Capture the cell that displays the provided text and extract its [X, Y] central coordinate. 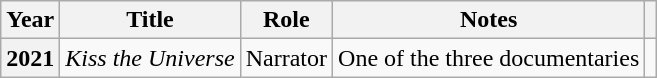
Role [286, 20]
Kiss the Universe [150, 58]
Notes [489, 20]
Title [150, 20]
2021 [30, 58]
Year [30, 20]
One of the three documentaries [489, 58]
Narrator [286, 58]
